Capture the cell that displays the provided text and extract its (x, y) central coordinate. 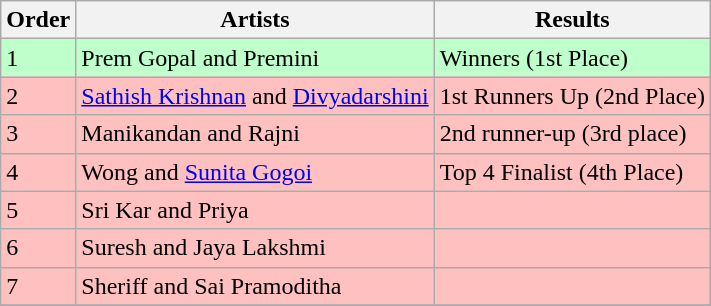
Order (38, 20)
6 (38, 248)
Artists (255, 20)
Sathish Krishnan and Divyadarshini (255, 96)
2 (38, 96)
Wong and Sunita Gogoi (255, 172)
5 (38, 210)
Prem Gopal and Premini (255, 58)
7 (38, 286)
Winners (1st Place) (572, 58)
Results (572, 20)
Top 4 Finalist (4th Place) (572, 172)
2nd runner-up (3rd place) (572, 134)
3 (38, 134)
Sri Kar and Priya (255, 210)
1 (38, 58)
Suresh and Jaya Lakshmi (255, 248)
Manikandan and Rajni (255, 134)
Sheriff and Sai Pramoditha (255, 286)
4 (38, 172)
1st Runners Up (2nd Place) (572, 96)
